Extract the (x, y) coordinate from the center of the cell holding the provided text.  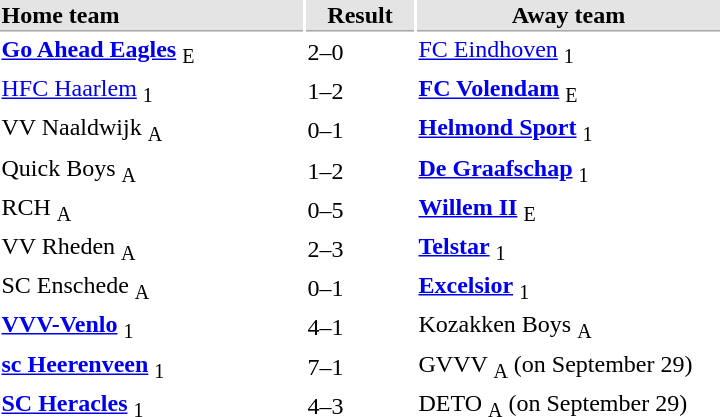
Excelsior 1 (568, 288)
7–1 (360, 367)
Helmond Sport 1 (568, 131)
Go Ahead Eagles E (152, 52)
Willem II E (568, 210)
0–5 (360, 210)
GVVV A (on September 29) (568, 367)
RCH A (152, 210)
4–1 (360, 327)
Telstar 1 (568, 249)
De Graafschap 1 (568, 170)
FC Volendam E (568, 92)
VV Naaldwijk A (152, 131)
VVV-Venlo 1 (152, 327)
2–0 (360, 52)
Kozakken Boys A (568, 327)
Home team (152, 16)
SC Enschede A (152, 288)
2–3 (360, 249)
sc Heerenveen 1 (152, 367)
Away team (568, 16)
FC Eindhoven 1 (568, 52)
Quick Boys A (152, 170)
VV Rheden A (152, 249)
Result (360, 16)
HFC Haarlem 1 (152, 92)
